Capture the cell that displays the provided text and extract its (X, Y) central coordinate. 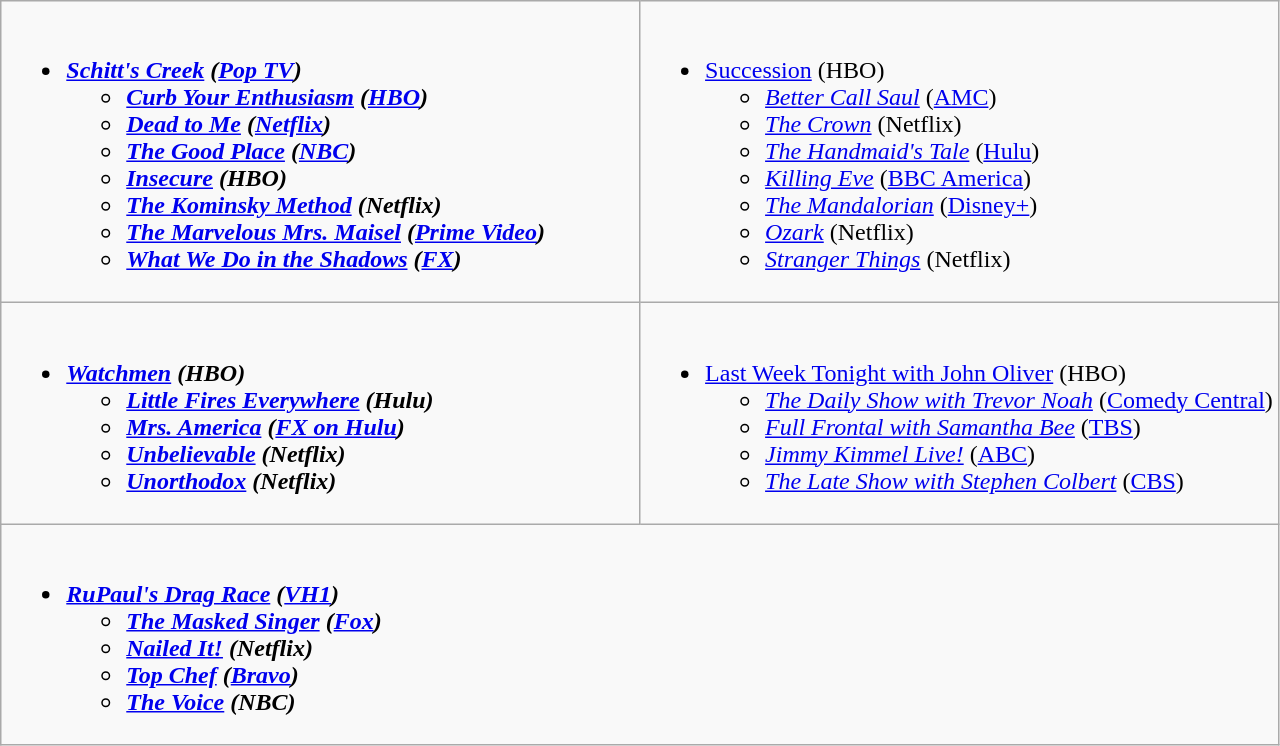
RuPaul's Drag Race (VH1)The Masked Singer (Fox)Nailed It! (Netflix)Top Chef (Bravo)The Voice (NBC) (640, 634)
Watchmen (HBO)Little Fires Everywhere (Hulu)Mrs. America (FX on Hulu)Unbelievable (Netflix)Unorthodox (Netflix) (320, 414)
